Search for the cell housing the specified text and yield its [X, Y] center coordinate. 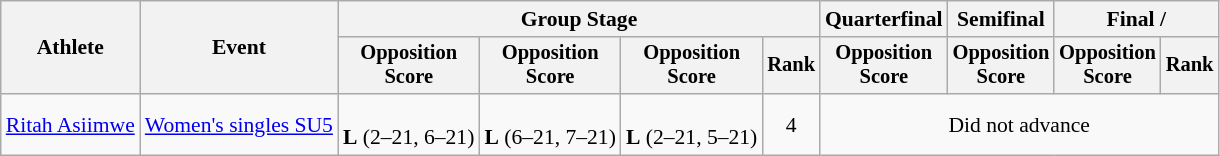
Semifinal [1002, 19]
Group Stage [579, 19]
L (6–21, 7–21) [550, 124]
Event [239, 48]
Did not advance [1019, 124]
Final / [1136, 19]
Athlete [70, 48]
Women's singles SU5 [239, 124]
4 [791, 124]
Quarterfinal [884, 19]
L (2–21, 5–21) [692, 124]
Ritah Asiimwe [70, 124]
L (2–21, 6–21) [408, 124]
